For the text-containing cell, return its midpoint in [X, Y] coordinate format. 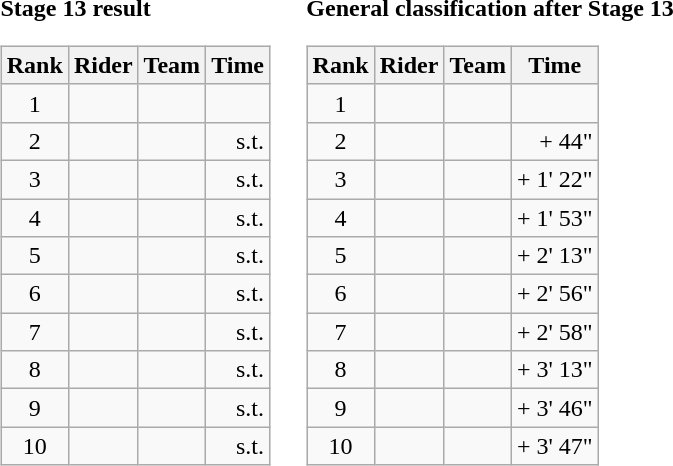
+ 2' 13" [554, 256]
+ 1' 53" [554, 217]
+ 2' 58" [554, 332]
+ 2' 56" [554, 294]
+ 3' 47" [554, 446]
+ 44" [554, 141]
+ 3' 46" [554, 408]
+ 1' 22" [554, 179]
+ 3' 13" [554, 370]
